Determine the [X, Y] coordinate at the center of the cell enclosing the given text.  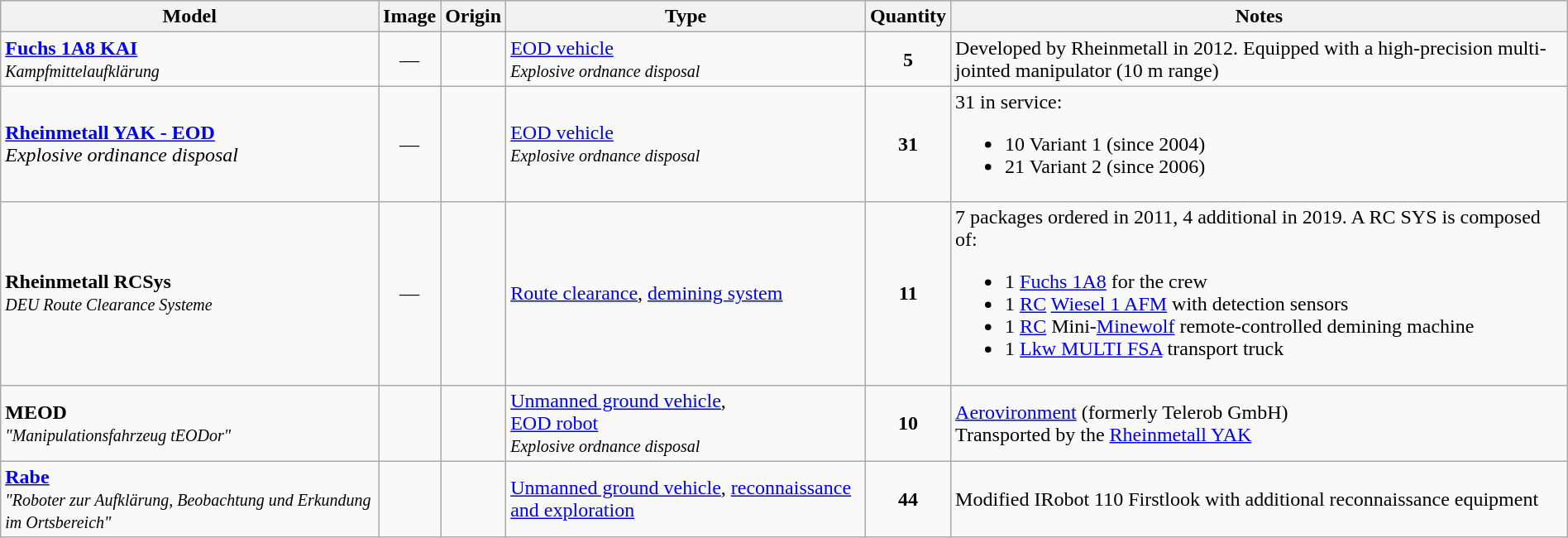
Model [190, 17]
Aerovironment (formerly Telerob GmbH)Transported by the Rheinmetall YAK [1260, 423]
MEOD"Manipulationsfahrzeug tEODor" [190, 423]
Unmanned ground vehicle, reconnaissance and exploration [686, 499]
Rheinmetall RCSysDEU Route Clearance Systeme [190, 293]
31 in service:10 Variant 1 (since 2004)21 Variant 2 (since 2006) [1260, 144]
Developed by Rheinmetall in 2012. Equipped with a high-precision multi-jointed manipulator (10 m range) [1260, 60]
31 [908, 144]
10 [908, 423]
Rheinmetall YAK - EODExplosive ordinance disposal [190, 144]
Route clearance, demining system [686, 293]
Unmanned ground vehicle,EOD robotExplosive ordnance disposal [686, 423]
Quantity [908, 17]
Image [410, 17]
Notes [1260, 17]
Type [686, 17]
5 [908, 60]
Fuchs 1A8 KAIKampfmittelaufklärung [190, 60]
11 [908, 293]
Modified IRobot 110 Firstlook with additional reconnaissance equipment [1260, 499]
Origin [473, 17]
44 [908, 499]
Rabe"Roboter zur Aufklärung, Beobachtung und Erkundung im Ortsbereich" [190, 499]
